Search for the cell housing the specified text and yield its [X, Y] center coordinate. 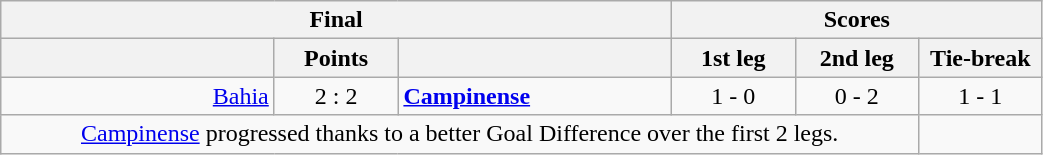
0 - 2 [857, 96]
Points [336, 58]
1 - 1 [981, 96]
Final [336, 20]
1 - 0 [733, 96]
Bahia [138, 96]
Scores [856, 20]
Campinense progressed thanks to a better Goal Difference over the first 2 legs. [460, 134]
1st leg [733, 58]
Tie-break [981, 58]
2 : 2 [336, 96]
Campinense [535, 96]
2nd leg [857, 58]
